From the cell containing the given text, extract its center point as (X, Y) coordinate. 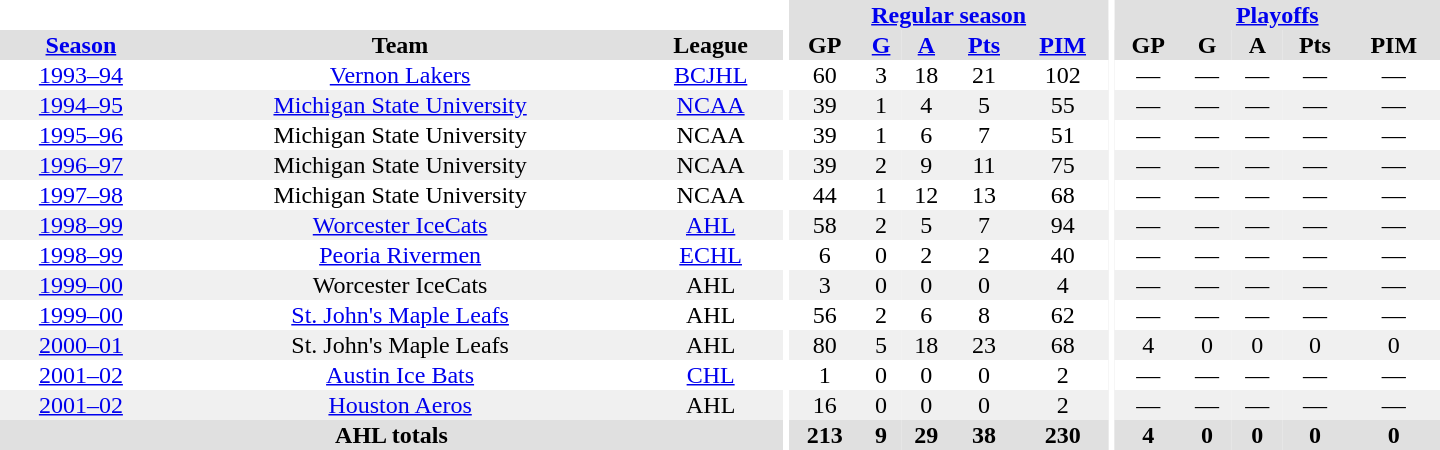
213 (824, 435)
Team (400, 45)
Playoffs (1277, 15)
CHL (710, 375)
40 (1063, 255)
44 (824, 195)
51 (1063, 135)
1997–98 (81, 195)
Season (81, 45)
Vernon Lakers (400, 75)
58 (824, 225)
1993–94 (81, 75)
62 (1063, 315)
38 (984, 435)
80 (824, 345)
29 (926, 435)
13 (984, 195)
23 (984, 345)
League (710, 45)
16 (824, 405)
Regular season (948, 15)
Austin Ice Bats (400, 375)
1995–96 (81, 135)
75 (1063, 165)
102 (1063, 75)
21 (984, 75)
ECHL (710, 255)
1994–95 (81, 105)
230 (1063, 435)
94 (1063, 225)
11 (984, 165)
56 (824, 315)
Peoria Rivermen (400, 255)
AHL totals (392, 435)
2000–01 (81, 345)
8 (984, 315)
BCJHL (710, 75)
Houston Aeros (400, 405)
60 (824, 75)
55 (1063, 105)
1996–97 (81, 165)
12 (926, 195)
